Locate the cell with the specified text and output its [x, y] center coordinate. 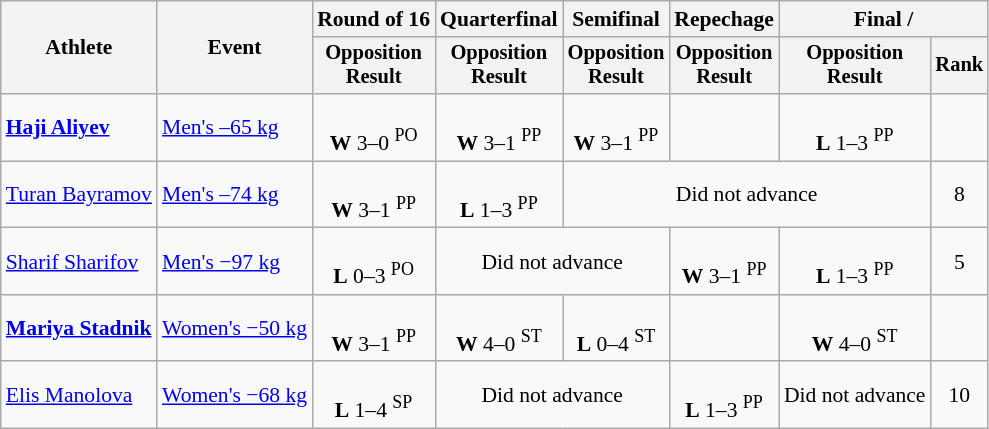
L 1–4 SP [374, 396]
L 0–4 ST [616, 328]
Event [234, 48]
Women's −50 kg [234, 328]
Elis Manolova [79, 396]
Men's −97 kg [234, 262]
Mariya Stadnik [79, 328]
Semifinal [616, 19]
Repechage [724, 19]
Men's –65 kg [234, 128]
Quarterfinal [499, 19]
Haji Aliyev [79, 128]
W 3–0 PO [374, 128]
Turan Bayramov [79, 194]
10 [959, 396]
Rank [959, 66]
Round of 16 [374, 19]
Athlete [79, 48]
Men's –74 kg [234, 194]
5 [959, 262]
Women's −68 kg [234, 396]
Sharif Sharifov [79, 262]
Final / [884, 19]
8 [959, 194]
L 0–3 PO [374, 262]
